Return [X, Y] of the center of cell containing provided text 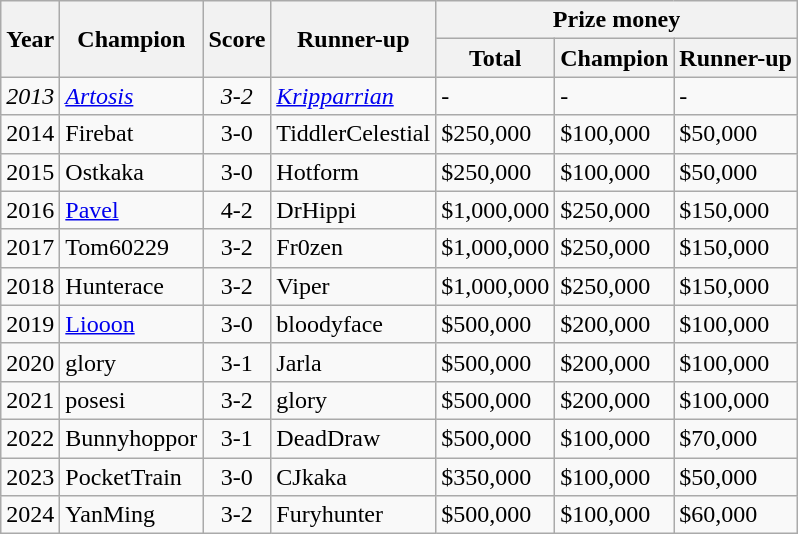
2021 [30, 400]
$60,000 [736, 515]
Year [30, 39]
Jarla [354, 362]
Pavel [132, 210]
Hunterace [132, 286]
Furyhunter [354, 515]
DrHippi [354, 210]
Firebat [132, 134]
posesi [132, 400]
2020 [30, 362]
YanMing [132, 515]
4-2 [237, 210]
2014 [30, 134]
Tom60229 [132, 248]
$350,000 [496, 477]
Hotform [354, 172]
Kripparrian [354, 96]
2017 [30, 248]
Fr0zen [354, 248]
2024 [30, 515]
bloodyface [354, 324]
Bunnyhoppor [132, 438]
Prize money [617, 20]
Score [237, 39]
Artosis [132, 96]
Liooon [132, 324]
PocketTrain [132, 477]
$70,000 [736, 438]
2023 [30, 477]
Ostkaka [132, 172]
2015 [30, 172]
2019 [30, 324]
DeadDraw [354, 438]
TiddlerCelestial [354, 134]
CJkaka [354, 477]
2022 [30, 438]
Total [496, 58]
2016 [30, 210]
2013 [30, 96]
2018 [30, 286]
Viper [354, 286]
